Capture the cell that displays the provided text and extract its (x, y) central coordinate. 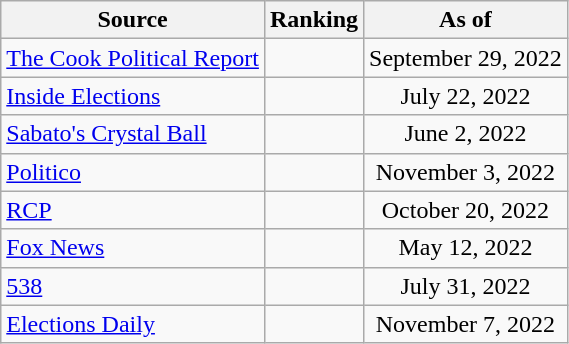
September 29, 2022 (466, 58)
Source (133, 20)
Inside Elections (133, 96)
November 7, 2022 (466, 324)
October 20, 2022 (466, 210)
November 3, 2022 (466, 172)
May 12, 2022 (466, 248)
July 22, 2022 (466, 96)
July 31, 2022 (466, 286)
Politico (133, 172)
Ranking (314, 20)
Fox News (133, 248)
June 2, 2022 (466, 134)
The Cook Political Report (133, 58)
RCP (133, 210)
538 (133, 286)
Sabato's Crystal Ball (133, 134)
Elections Daily (133, 324)
As of (466, 20)
